Output the (x, y) coordinate of the center of the cell containing the given text.  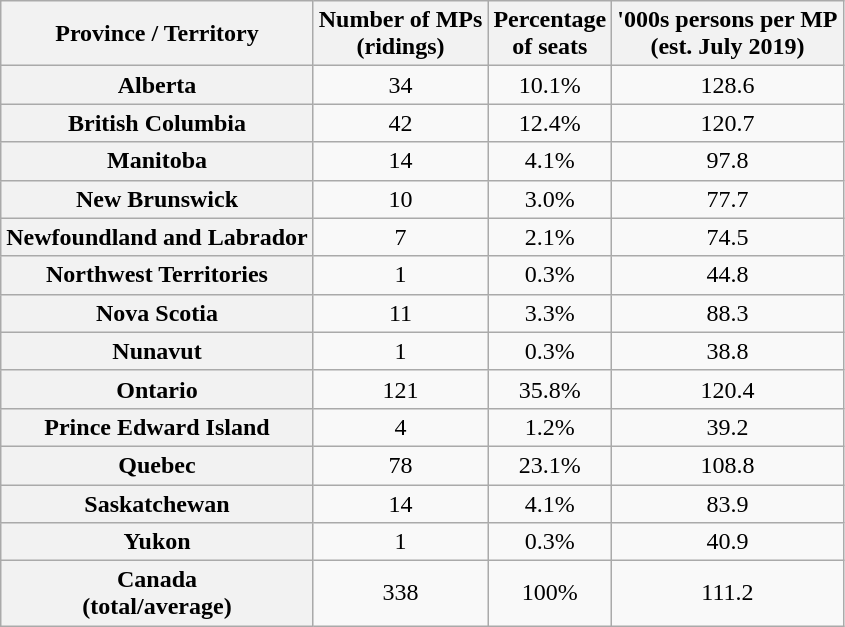
74.5 (728, 237)
Province / Territory (157, 34)
Newfoundland and Labrador (157, 237)
Saskatchewan (157, 503)
42 (400, 123)
British Columbia (157, 123)
3.0% (550, 199)
New Brunswick (157, 199)
121 (400, 389)
2.1% (550, 237)
100% (550, 594)
77.7 (728, 199)
83.9 (728, 503)
34 (400, 85)
111.2 (728, 594)
128.6 (728, 85)
Canada(total/average) (157, 594)
44.8 (728, 275)
108.8 (728, 465)
78 (400, 465)
4 (400, 427)
3.3% (550, 313)
10.1% (550, 85)
88.3 (728, 313)
35.8% (550, 389)
Yukon (157, 542)
Alberta (157, 85)
7 (400, 237)
Nova Scotia (157, 313)
Northwest Territories (157, 275)
97.8 (728, 161)
23.1% (550, 465)
38.8 (728, 351)
Number of MPs(ridings) (400, 34)
Ontario (157, 389)
1.2% (550, 427)
12.4% (550, 123)
Manitoba (157, 161)
Quebec (157, 465)
Percentageof seats (550, 34)
10 (400, 199)
'000s persons per MP(est. July 2019) (728, 34)
338 (400, 594)
40.9 (728, 542)
120.7 (728, 123)
120.4 (728, 389)
39.2 (728, 427)
Prince Edward Island (157, 427)
Nunavut (157, 351)
11 (400, 313)
